Determine the (x, y) coordinate at the center of the cell enclosing the given text.  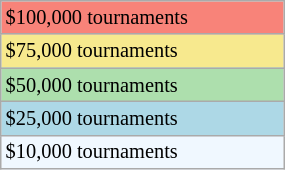
$50,000 tournaments (142, 85)
$25,000 tournaments (142, 118)
$10,000 tournaments (142, 152)
$75,000 tournaments (142, 51)
$100,000 tournaments (142, 17)
